Return [X, Y] of the center of cell containing provided text 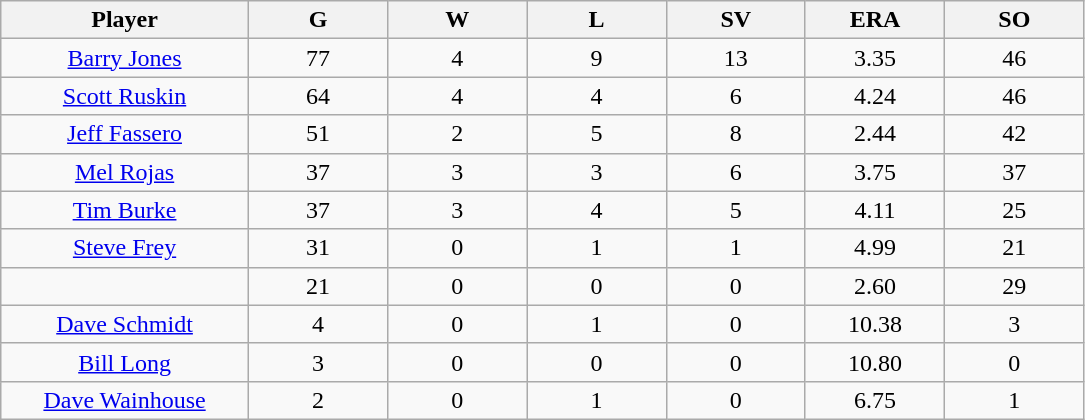
10.80 [874, 362]
9 [596, 58]
Barry Jones [125, 58]
29 [1014, 286]
ERA [874, 20]
64 [318, 96]
3.75 [874, 172]
W [458, 20]
Dave Schmidt [125, 324]
6.75 [874, 400]
Dave Wainhouse [125, 400]
4.99 [874, 248]
Steve Frey [125, 248]
25 [1014, 210]
Bill Long [125, 362]
Player [125, 20]
Jeff Fassero [125, 134]
SO [1014, 20]
10.38 [874, 324]
Mel Rojas [125, 172]
2.60 [874, 286]
4.11 [874, 210]
8 [736, 134]
77 [318, 58]
42 [1014, 134]
13 [736, 58]
3.35 [874, 58]
Scott Ruskin [125, 96]
SV [736, 20]
G [318, 20]
31 [318, 248]
L [596, 20]
2.44 [874, 134]
51 [318, 134]
4.24 [874, 96]
Tim Burke [125, 210]
